Extract the [X, Y] coordinate from the center of the cell holding the provided text.  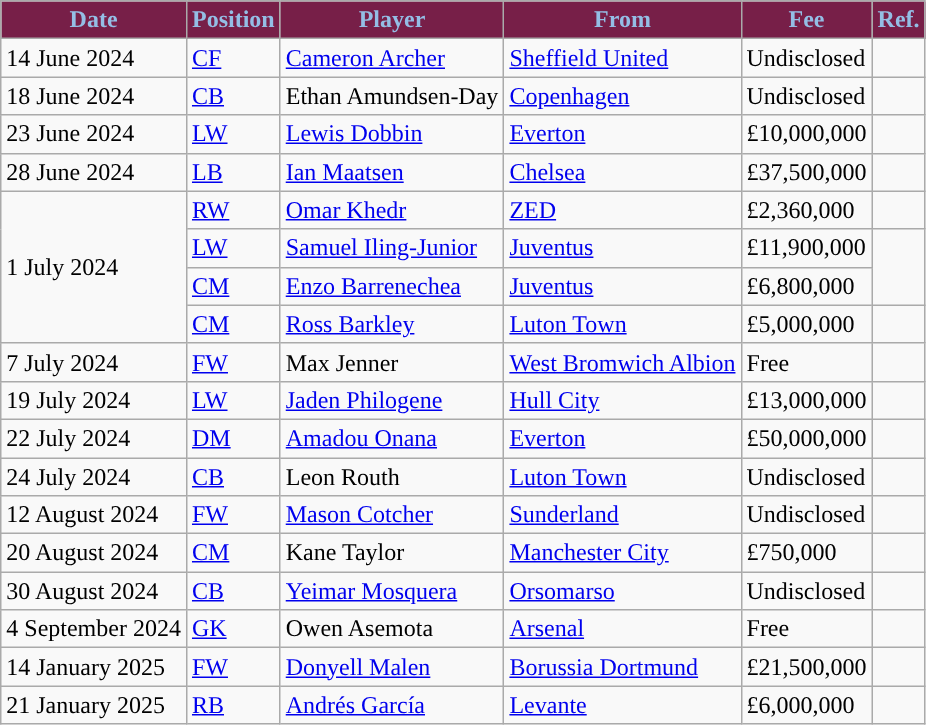
Yeimar Mosquera [392, 591]
Orsomarso [622, 591]
£2,360,000 [806, 210]
7 July 2024 [94, 362]
ZED [622, 210]
Andrés García [392, 705]
Amadou Onana [392, 438]
£37,500,000 [806, 172]
£11,900,000 [806, 248]
Manchester City [622, 553]
£750,000 [806, 553]
Copenhagen [622, 96]
22 July 2024 [94, 438]
£5,000,000 [806, 324]
Hull City [622, 400]
20 August 2024 [94, 553]
LB [233, 172]
Player [392, 20]
Samuel Iling-Junior [392, 248]
Max Jenner [392, 362]
£21,500,000 [806, 667]
14 June 2024 [94, 58]
Ethan Amundsen-Day [392, 96]
1 July 2024 [94, 267]
Kane Taylor [392, 553]
CF [233, 58]
Borussia Dortmund [622, 667]
Ref. [898, 20]
Omar Khedr [392, 210]
Levante [622, 705]
Fee [806, 20]
14 January 2025 [94, 667]
Enzo Barrenechea [392, 286]
£10,000,000 [806, 134]
Owen Asemota [392, 629]
Ian Maatsen [392, 172]
4 September 2024 [94, 629]
Donyell Malen [392, 667]
RB [233, 705]
£6,000,000 [806, 705]
West Bromwich Albion [622, 362]
Chelsea [622, 172]
18 June 2024 [94, 96]
GK [233, 629]
Jaden Philogene [392, 400]
Date [94, 20]
12 August 2024 [94, 515]
19 July 2024 [94, 400]
23 June 2024 [94, 134]
Cameron Archer [392, 58]
30 August 2024 [94, 591]
DM [233, 438]
From [622, 20]
Position [233, 20]
Lewis Dobbin [392, 134]
Arsenal [622, 629]
28 June 2024 [94, 172]
24 July 2024 [94, 477]
RW [233, 210]
Sunderland [622, 515]
Leon Routh [392, 477]
21 January 2025 [94, 705]
£50,000,000 [806, 438]
£13,000,000 [806, 400]
Sheffield United [622, 58]
Mason Cotcher [392, 515]
£6,800,000 [806, 286]
Ross Barkley [392, 324]
